Scan for the cell matching the given text and deliver its [x, y] coordinate at center. 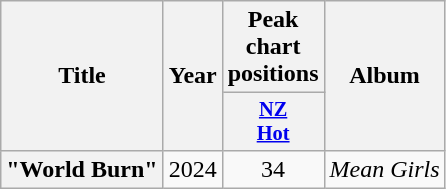
Year [192, 76]
2024 [192, 169]
34 [273, 169]
NZHot [273, 122]
Peak chart positions [273, 47]
"World Burn" [82, 169]
Title [82, 76]
Mean Girls [384, 169]
Album [384, 76]
